Identify which cell holds the provided text, then report its (x, y) central coordinate. 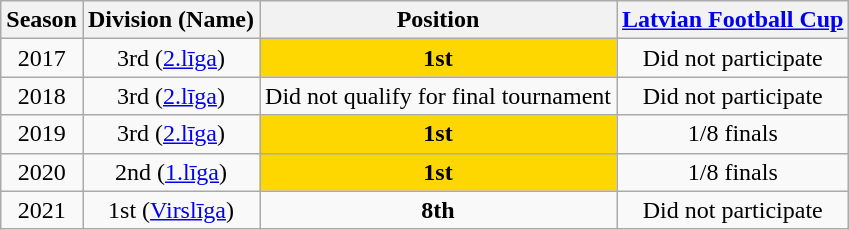
2020 (42, 172)
Position (438, 20)
2019 (42, 134)
2nd (1.līga) (170, 172)
8th (438, 210)
Division (Name) (170, 20)
1st (Virslīga) (170, 210)
2021 (42, 210)
2018 (42, 96)
Season (42, 20)
2017 (42, 58)
Latvian Football Cup (733, 20)
Did not qualify for final tournament (438, 96)
